From the cell containing the given text, extract its center point as [X, Y] coordinate. 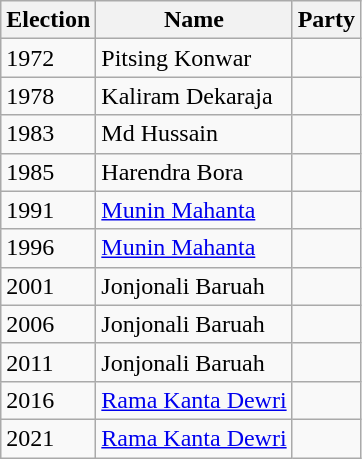
Election [48, 20]
1972 [48, 58]
Pitsing Konwar [194, 58]
Kaliram Dekaraja [194, 96]
1985 [48, 172]
1983 [48, 134]
2021 [48, 438]
2011 [48, 362]
2001 [48, 286]
1978 [48, 96]
Name [194, 20]
Harendra Bora [194, 172]
1996 [48, 248]
Md Hussain [194, 134]
Party [326, 20]
1991 [48, 210]
2006 [48, 324]
2016 [48, 400]
